Locate the cell with the specified text and output its [X, Y] center coordinate. 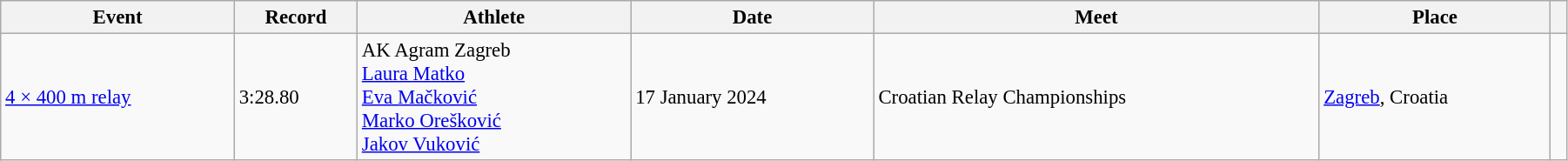
17 January 2024 [752, 97]
Place [1435, 17]
Croatian Relay Championships [1096, 97]
3:28.80 [296, 97]
Record [296, 17]
Meet [1096, 17]
Zagreb, Croatia [1435, 97]
AK Agram ZagrebLaura MatkoEva MačkovićMarko OreškovićJakov Vuković [494, 97]
Athlete [494, 17]
Event [118, 17]
4 × 400 m relay [118, 97]
Date [752, 17]
